Find where the given text appears and provide that cell's center as [x, y] coordinate. 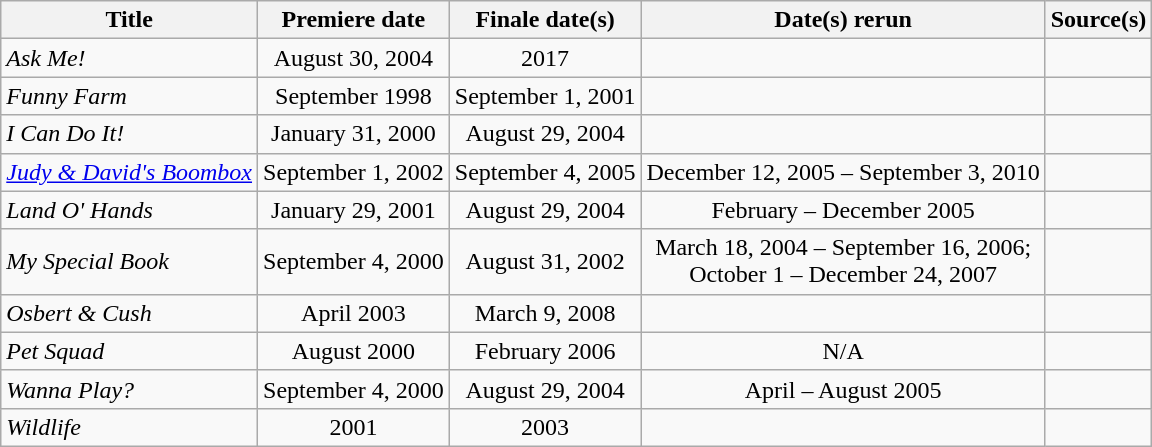
August 31, 2002 [545, 262]
April – August 2005 [843, 389]
April 2003 [354, 313]
Funny Farm [130, 96]
Judy & David's Boombox [130, 172]
Wildlife [130, 427]
Title [130, 20]
2003 [545, 427]
2017 [545, 58]
March 9, 2008 [545, 313]
September 4, 2005 [545, 172]
N/A [843, 351]
Ask Me! [130, 58]
January 29, 2001 [354, 210]
Premiere date [354, 20]
March 18, 2004 – September 16, 2006;October 1 – December 24, 2007 [843, 262]
December 12, 2005 – September 3, 2010 [843, 172]
Finale date(s) [545, 20]
Pet Squad [130, 351]
My Special Book [130, 262]
September 1, 2001 [545, 96]
2001 [354, 427]
Wanna Play? [130, 389]
February – December 2005 [843, 210]
January 31, 2000 [354, 134]
August 30, 2004 [354, 58]
Date(s) rerun [843, 20]
Land O' Hands [130, 210]
August 2000 [354, 351]
February 2006 [545, 351]
Osbert & Cush [130, 313]
September 1998 [354, 96]
September 1, 2002 [354, 172]
I Can Do It! [130, 134]
Source(s) [1098, 20]
